Output the (x, y) coordinate of the center of the cell containing the given text.  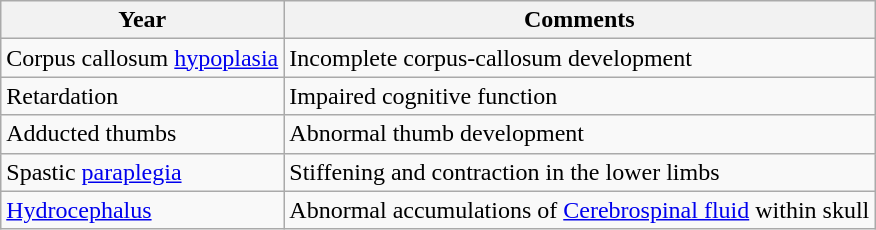
Retardation (142, 96)
Year (142, 20)
Abnormal accumulations of Cerebrospinal fluid within skull (580, 210)
Spastic paraplegia (142, 172)
Adducted thumbs (142, 134)
Impaired cognitive function (580, 96)
Abnormal thumb development (580, 134)
Incomplete corpus-callosum development (580, 58)
Stiffening and contraction in the lower limbs (580, 172)
Corpus callosum hypoplasia (142, 58)
Comments (580, 20)
Hydrocephalus (142, 210)
